Pinpoint the cell where the given text exists, returning its (x, y) midpoint coordinate. 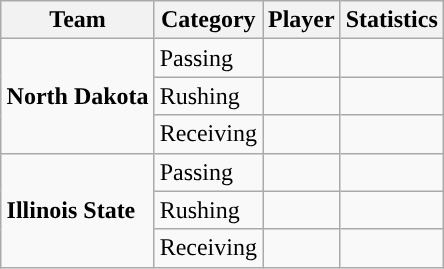
Illinois State (78, 210)
North Dakota (78, 96)
Player (301, 20)
Statistics (392, 20)
Category (208, 20)
Team (78, 20)
